Find where the given text appears and provide that cell's center as (x, y) coordinate. 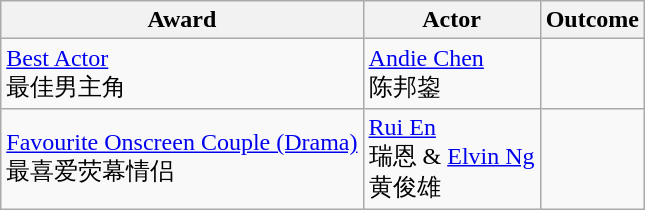
Rui En 瑞恩 & Elvin Ng 黄俊雄 (452, 158)
Actor (452, 20)
Outcome (592, 20)
Award (182, 20)
Andie Chen 陈邦鋆 (452, 74)
Favourite Onscreen Couple (Drama) 最喜爱荧幕情侣 (182, 158)
Best Actor 最佳男主角 (182, 74)
